Search for the cell housing the specified text and yield its (x, y) center coordinate. 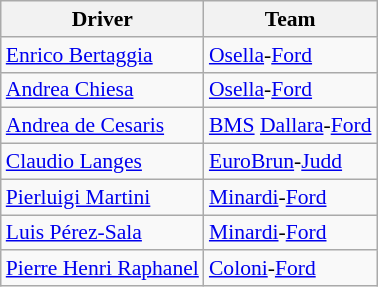
Claudio Langes (102, 162)
Andrea de Cesaris (102, 126)
EuroBrun-Judd (290, 162)
Pierluigi Martini (102, 197)
Enrico Bertaggia (102, 55)
Team (290, 19)
Luis Pérez-Sala (102, 233)
Pierre Henri Raphanel (102, 269)
Driver (102, 19)
BMS Dallara-Ford (290, 126)
Coloni-Ford (290, 269)
Andrea Chiesa (102, 90)
